For the text-containing cell, return its midpoint in [x, y] coordinate format. 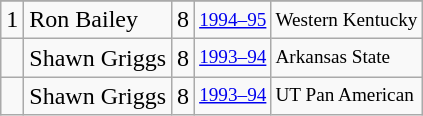
Ron Bailey [98, 20]
1994–95 [233, 20]
Western Kentucky [346, 20]
1 [12, 20]
Arkansas State [346, 58]
UT Pan American [346, 96]
